Find where the given text appears and provide that cell's center as (X, Y) coordinate. 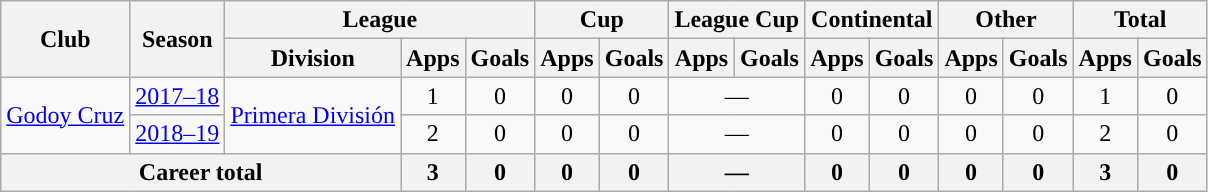
League (380, 20)
2017–18 (178, 96)
Godoy Cruz (66, 115)
Other (1006, 20)
Primera División (313, 115)
Career total (201, 172)
2018–19 (178, 134)
Division (313, 58)
League Cup (737, 20)
Cup (602, 20)
Club (66, 39)
Continental (872, 20)
Season (178, 39)
Total (1140, 20)
